Determine the (x, y) coordinate at the center of the cell enclosing the given text.  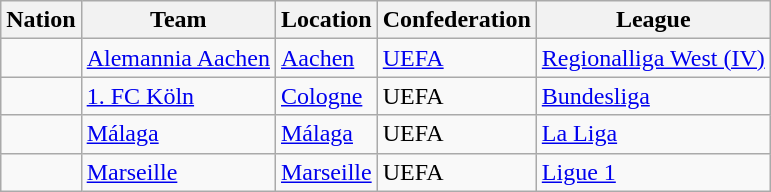
Ligue 1 (653, 172)
Alemannia Aachen (178, 58)
Regionalliga West (IV) (653, 58)
1. FC Köln (178, 96)
Aachen (326, 58)
Bundesliga (653, 96)
League (653, 20)
Team (178, 20)
Confederation (456, 20)
Cologne (326, 96)
Location (326, 20)
La Liga (653, 134)
Nation (41, 20)
